Identify which cell holds the provided text, then report its (X, Y) central coordinate. 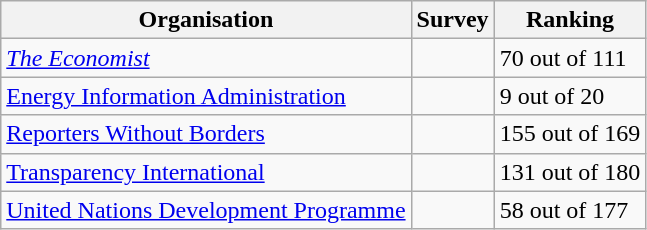
Reporters Without Borders (206, 134)
Transparency International (206, 172)
155 out of 169 (570, 134)
9 out of 20 (570, 96)
131 out of 180 (570, 172)
Energy Information Administration (206, 96)
58 out of 177 (570, 210)
Survey (452, 20)
The Economist (206, 58)
Organisation (206, 20)
United Nations Development Programme (206, 210)
70 out of 111 (570, 58)
Ranking (570, 20)
